Provide the (x, y) coordinate of the cell's center where the given text is located.  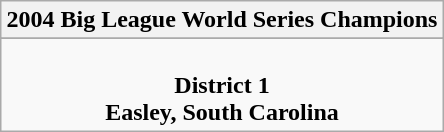
2004 Big League World Series Champions (222, 20)
District 1 Easley, South Carolina (222, 85)
